Search for the cell housing the specified text and yield its [x, y] center coordinate. 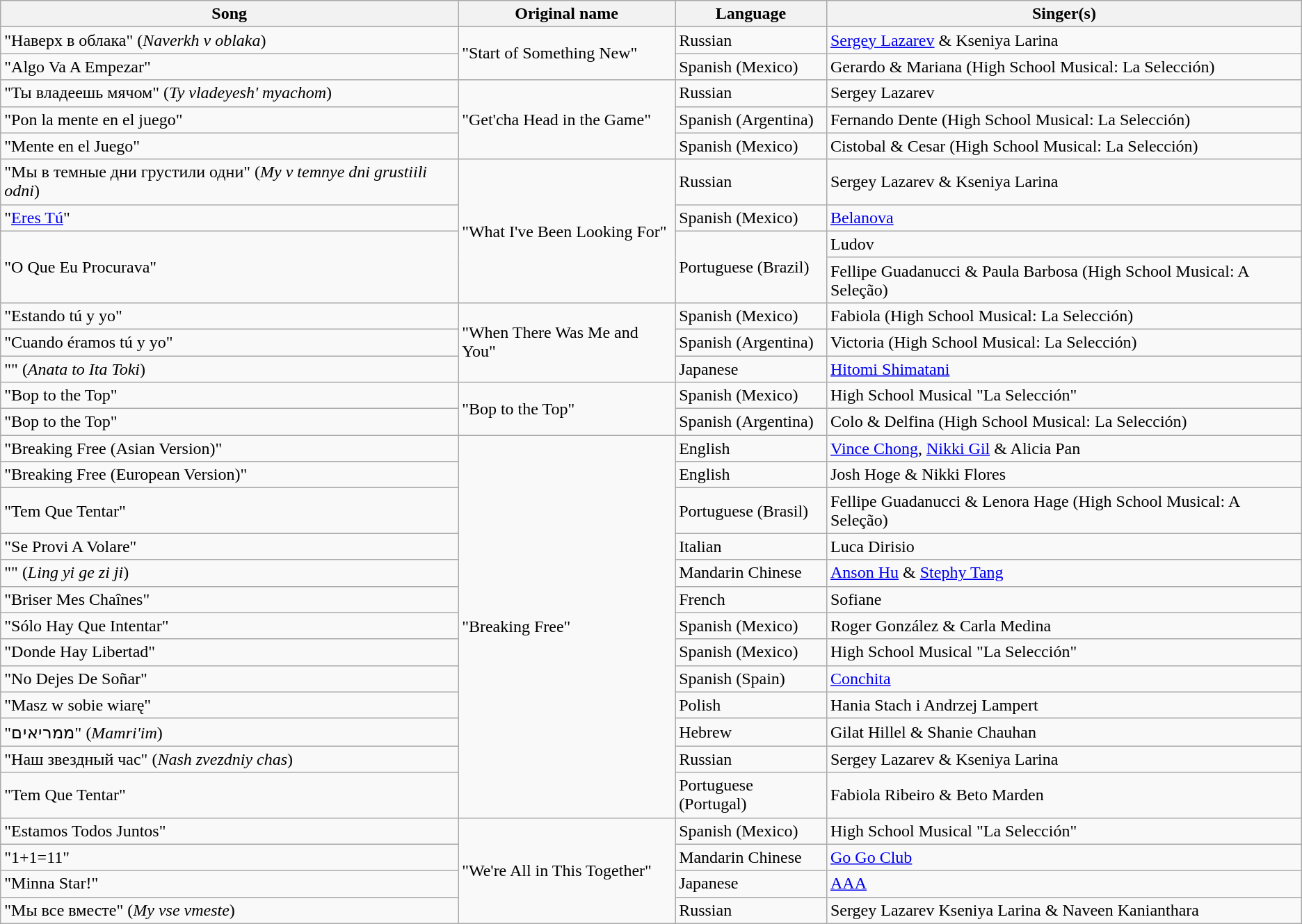
"Minna Star!" [230, 884]
Luca Dirisio [1064, 546]
Portuguese (Portugal) [751, 795]
"Breaking Free" [567, 626]
"Donde Hay Libertad" [230, 652]
"What I've Been Looking For" [567, 231]
"Breaking Free (Asian Version)" [230, 448]
Ludov [1064, 244]
Fellipe Guadanucci & Lenora Hage (High School Musical: A Seleção) [1064, 510]
"Se Provi A Volare" [230, 546]
"Masz w sobie wiarę" [230, 705]
"Algo Va A Empezar" [230, 67]
Sergey Lazarev Kseniya Larina & Naveen Kanianthara [1064, 910]
Roger González & Carla Medina [1064, 626]
"1+1=11" [230, 857]
"When There Was Me and You" [567, 342]
"Estamos Todos Juntos" [230, 831]
"Cuando éramos tú y yo" [230, 342]
French [751, 599]
Fabiola Ribeiro & Beto Marden [1064, 795]
Hitomi Shimatani [1064, 369]
"Мы в темные дни грустили одни" (My v temnye dni grustiili odni) [230, 182]
"Sólo Hay Que Intentar" [230, 626]
Fernando Dente (High School Musical: La Selección) [1064, 120]
Anson Hu & Stephy Tang [1064, 573]
Hebrew [751, 732]
Spanish (Spain) [751, 679]
"Ты владеешь мячом" (Ty vladeyesh' myachom) [230, 93]
"" (Ling yi ge zi ji) [230, 573]
AAA [1064, 884]
Sergey Lazarev [1064, 93]
Singer(s) [1064, 14]
Song [230, 14]
"O Que Eu Procurava" [230, 267]
"Mente en el Juego" [230, 146]
"Мы все вместе" (My vse vmeste) [230, 910]
"Наверх в облака" (Naverkh v oblaka) [230, 40]
"ממריאים" (Mamri'im) [230, 732]
Language [751, 14]
"Get'cha Head in the Game" [567, 120]
Colo & Delfina (High School Musical: La Selección) [1064, 422]
Belanova [1064, 218]
"We're All in This Together" [567, 870]
Fabiola (High School Musical: La Selección) [1064, 316]
Polish [751, 705]
Josh Hoge & Nikki Flores [1064, 475]
Go Go Club [1064, 857]
"No Dejes De Soñar" [230, 679]
Italian [751, 546]
Original name [567, 14]
"Briser Mes Chaînes" [230, 599]
Vince Chong, Nikki Gil & Alicia Pan [1064, 448]
"Breaking Free (European Version)" [230, 475]
"Eres Tú" [230, 218]
Fellipe Guadanucci & Paula Barbosa (High School Musical: A Seleção) [1064, 279]
Conchita [1064, 679]
Cistobal & Cesar (High School Musical: La Selección) [1064, 146]
Gerardo & Mariana (High School Musical: La Selección) [1064, 67]
"Наш звездный час" (Nash zvezdniy chas) [230, 759]
"" (Anata to Ita Toki) [230, 369]
"Pon la mente en el juego" [230, 120]
Sofiane [1064, 599]
Hania Stach i Andrzej Lampert [1064, 705]
"Start of Something New" [567, 54]
Victoria (High School Musical: La Selección) [1064, 342]
"Estando tú y yo" [230, 316]
Portuguese (Brasil) [751, 510]
Portuguese (Brazil) [751, 267]
Gilat Hillel & Shanie Chauhan [1064, 732]
